Return [X, Y] of the center of cell containing provided text 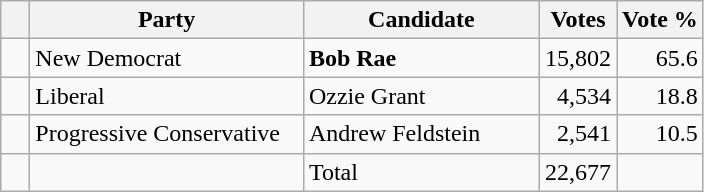
Progressive Conservative [167, 134]
Liberal [167, 96]
Ozzie Grant [421, 96]
Candidate [421, 20]
18.8 [660, 96]
Bob Rae [421, 58]
Vote % [660, 20]
Party [167, 20]
15,802 [578, 58]
65.6 [660, 58]
4,534 [578, 96]
10.5 [660, 134]
2,541 [578, 134]
22,677 [578, 172]
Total [421, 172]
Votes [578, 20]
New Democrat [167, 58]
Andrew Feldstein [421, 134]
